For the text-containing cell, return its midpoint in [X, Y] coordinate format. 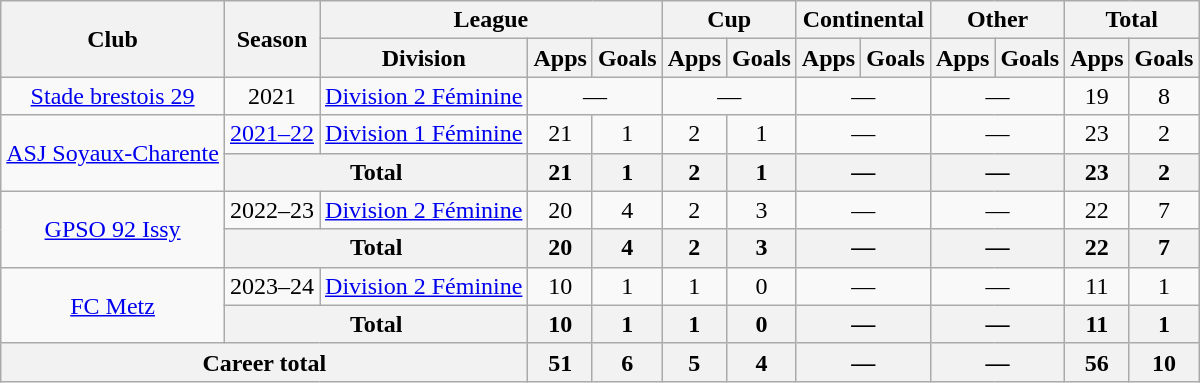
Continental [863, 20]
2021 [272, 96]
Stade brestois 29 [113, 96]
19 [1097, 96]
2023–24 [272, 286]
FC Metz [113, 305]
Other [997, 20]
2021–22 [272, 134]
8 [1164, 96]
2022–23 [272, 210]
6 [627, 362]
League [492, 20]
5 [694, 362]
Division [424, 58]
Club [113, 39]
GPSO 92 Issy [113, 229]
Season [272, 39]
56 [1097, 362]
51 [560, 362]
Career total [264, 362]
Division 1 Féminine [424, 134]
ASJ Soyaux-Charente [113, 153]
Cup [729, 20]
